Return (x, y) of the center of cell containing provided text 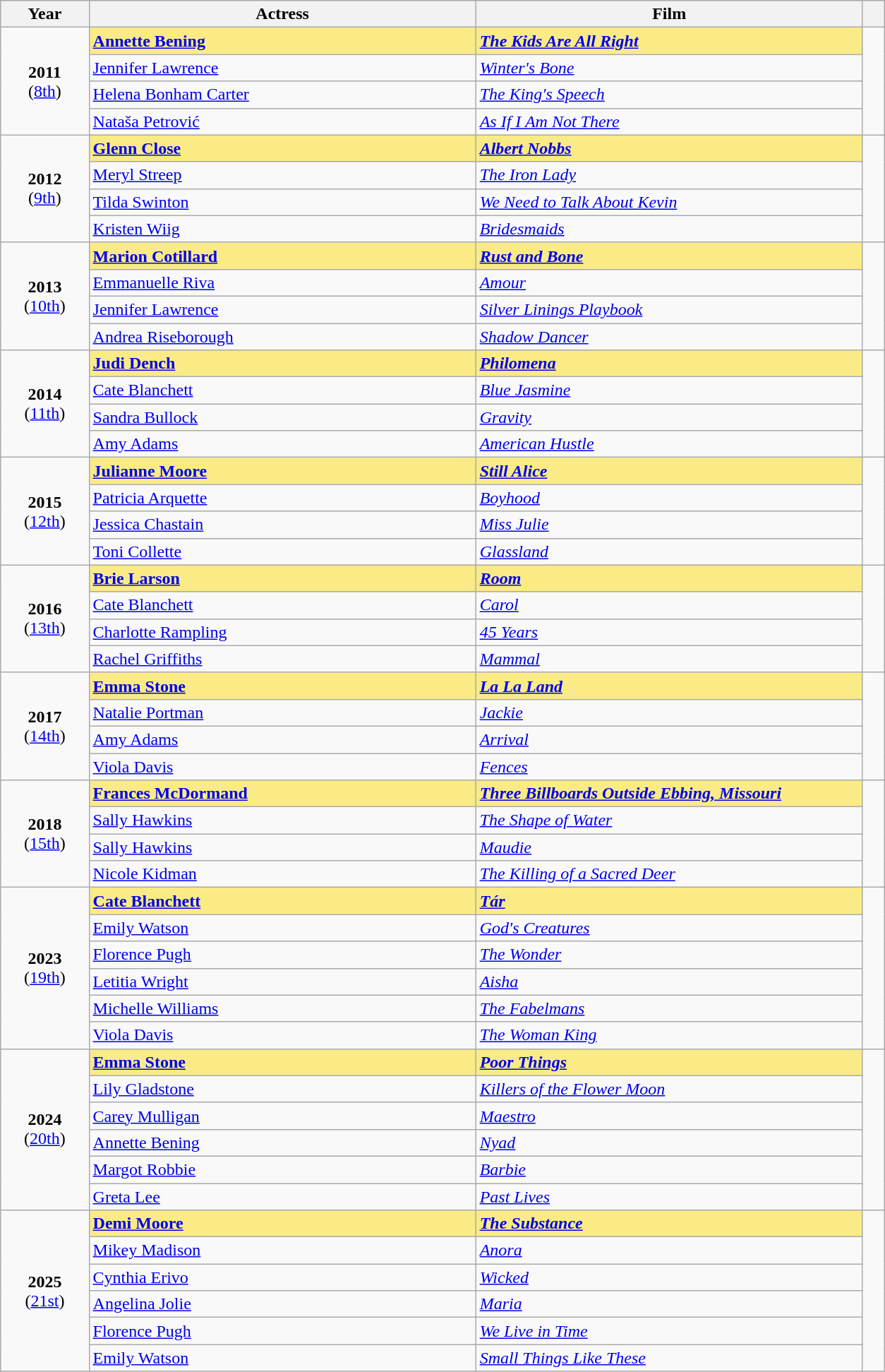
The Fabelmans (669, 1008)
2017(14th) (45, 726)
Andrea Riseborough (282, 337)
As If I Am Not There (669, 121)
Meryl Streep (282, 175)
The Substance (669, 1224)
Arrival (669, 739)
The Wonder (669, 955)
Albert Nobbs (669, 148)
Shadow Dancer (669, 337)
Mammal (669, 659)
Carey Mulligan (282, 1116)
Boyhood (669, 498)
Mikey Madison (282, 1251)
Killers of the Flower Moon (669, 1089)
Michelle Williams (282, 1008)
Carol (669, 605)
Nyad (669, 1143)
Blue Jasmine (669, 390)
2025(21st) (45, 1291)
American Hustle (669, 444)
Small Things Like These (669, 1358)
Judi Dench (282, 364)
Helena Bonham Carter (282, 95)
Three Billboards Outside Ebbing, Missouri (669, 794)
Sandra Bullock (282, 417)
2012(9th) (45, 189)
Rachel Griffiths (282, 659)
Lily Gladstone (282, 1089)
Bridesmaids (669, 229)
Patricia Arquette (282, 498)
Margot Robbie (282, 1169)
Maestro (669, 1116)
Glassland (669, 551)
Charlotte Rampling (282, 632)
Emmanuelle Riva (282, 282)
Anora (669, 1251)
Frances McDormand (282, 794)
We Need to Talk About Kevin (669, 202)
Cynthia Erivo (282, 1277)
Amour (669, 282)
2023(19th) (45, 968)
Fences (669, 766)
Past Lives (669, 1197)
Julianne Moore (282, 471)
2015(12th) (45, 511)
2016(13th) (45, 619)
2024(20th) (45, 1129)
Winter's Bone (669, 68)
The King's Speech (669, 95)
Nataša Petrović (282, 121)
Jackie (669, 712)
The Kids Are All Right (669, 41)
Jessica Chastain (282, 525)
45 Years (669, 632)
Still Alice (669, 471)
Gravity (669, 417)
Natalie Portman (282, 712)
Toni Collette (282, 551)
Barbie (669, 1169)
Angelina Jolie (282, 1304)
2013(10th) (45, 296)
Brie Larson (282, 578)
Rust and Bone (669, 256)
Aisha (669, 982)
Actress (282, 14)
Maria (669, 1304)
Year (45, 14)
Miss Julie (669, 525)
Wicked (669, 1277)
The Woman King (669, 1035)
Philomena (669, 364)
We Live in Time (669, 1331)
The Shape of Water (669, 821)
La La Land (669, 686)
Greta Lee (282, 1197)
Room (669, 578)
Tár (669, 901)
Maudie (669, 847)
Nicole Kidman (282, 874)
Letitia Wright (282, 982)
The Iron Lady (669, 175)
Demi Moore (282, 1224)
2018(15th) (45, 834)
God's Creatures (669, 928)
Kristen Wiig (282, 229)
Silver Linings Playbook (669, 309)
2014(11th) (45, 404)
2011(8th) (45, 81)
Glenn Close (282, 148)
Marion Cotillard (282, 256)
Tilda Swinton (282, 202)
Poor Things (669, 1062)
Film (669, 14)
The Killing of a Sacred Deer (669, 874)
